Output the (X, Y) coordinate of the center of the cell containing the given text.  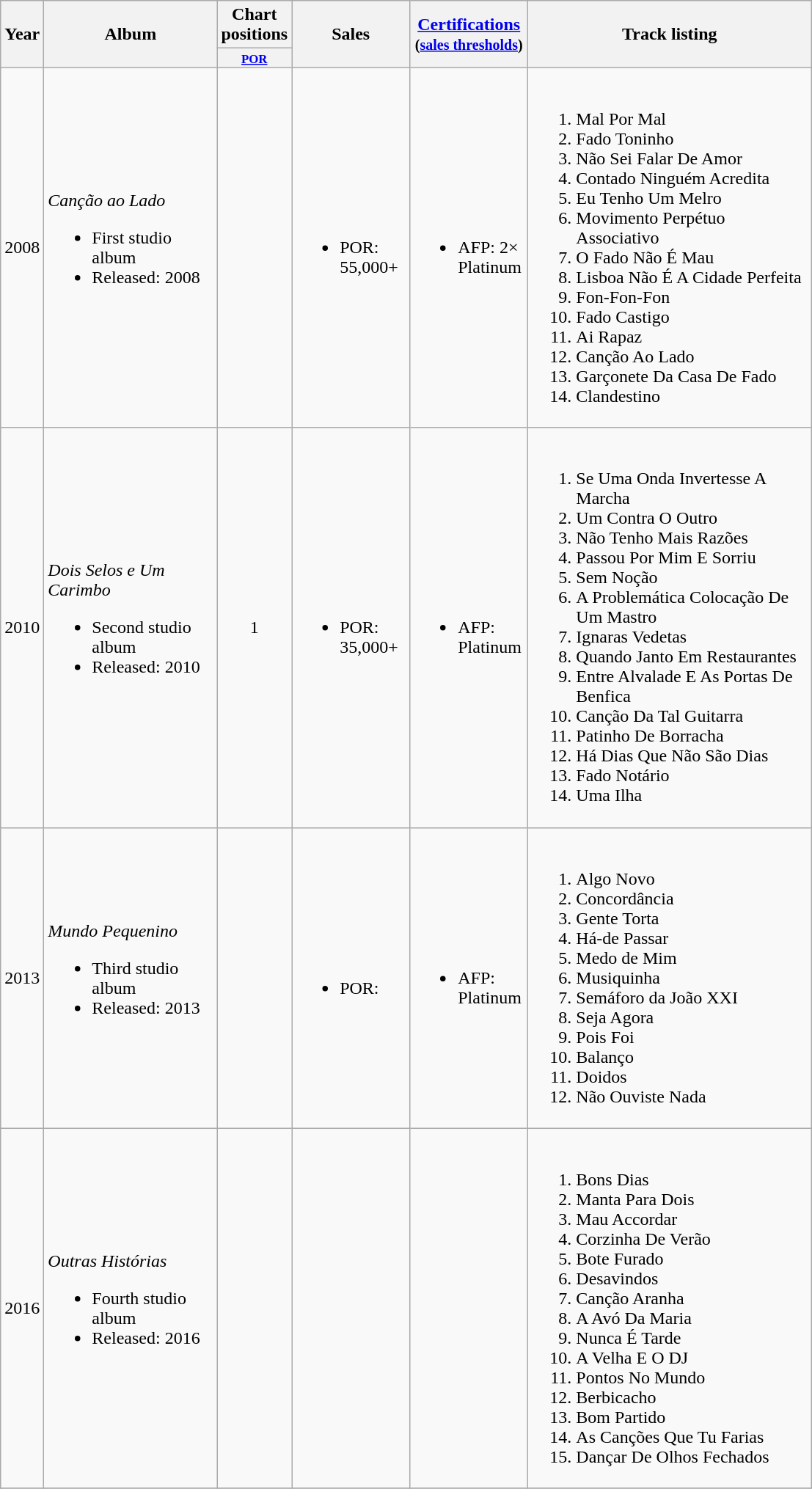
POR: 55,000+ (351, 248)
1 (255, 628)
POR: 35,000+ (351, 628)
Album (131, 34)
Sales (351, 34)
Outras HistóriasFourth studio albumReleased: 2016 (131, 1309)
Algo NovoConcordânciaGente TortaHá-de PassarMedo de MimMusiquinhaSemáforo da João XXISeja AgoraPois FoiBalançoDoidosNão Ouviste Nada (670, 978)
POR: (351, 978)
2008 (22, 248)
Chart positions (255, 25)
POR (255, 58)
Year (22, 34)
AFP: 2× Platinum (469, 248)
Track listing (670, 34)
2016 (22, 1309)
2013 (22, 978)
Certifications(sales thresholds) (469, 34)
Canção ao LadoFirst studio albumReleased: 2008 (131, 248)
Mundo PequeninoThird studio albumReleased: 2013 (131, 978)
2010 (22, 628)
Dois Selos e Um CarimboSecond studio albumReleased: 2010 (131, 628)
